Provide the (x, y) coordinate of the cell's center where the given text is located.  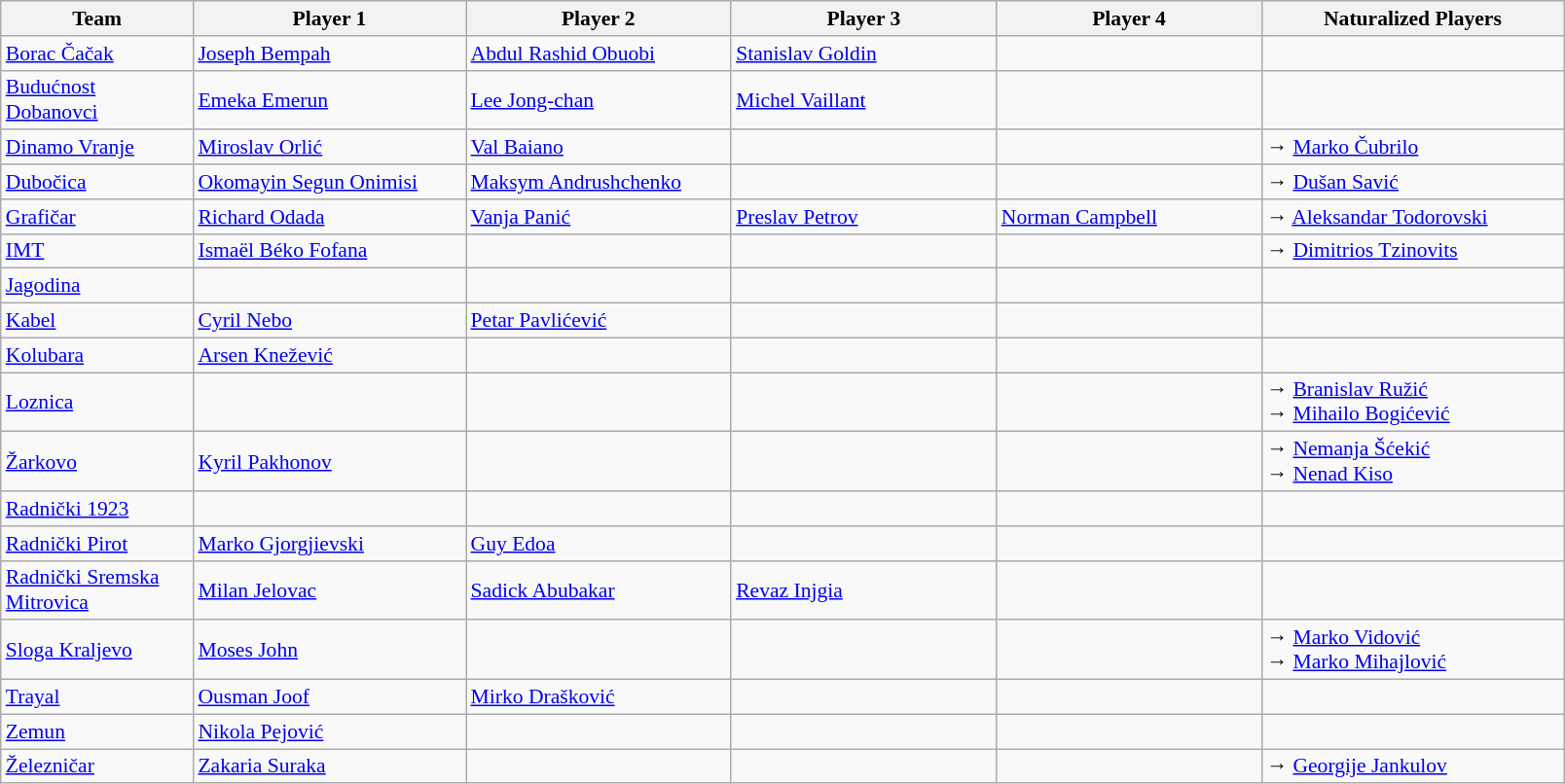
Cyril Nebo (329, 321)
Kyril Pakhonov (329, 461)
→ Aleksandar Todorovski (1412, 217)
Player 2 (598, 18)
Michel Vaillant (864, 99)
Radnički 1923 (97, 509)
→ Branislav Ružić → Mihailo Bogićević (1412, 403)
Team (97, 18)
Sadick Abubakar (598, 589)
Dubočica (97, 182)
IMT (97, 251)
Milan Jelovac (329, 589)
Okomayin Segun Onimisi (329, 182)
Lee Jong-chan (598, 99)
Ismaël Béko Fofana (329, 251)
Revaz Injgia (864, 589)
Guy Edoa (598, 544)
→ Marko Vidović→ Marko Mihajlović (1412, 650)
Player 3 (864, 18)
Ousman Joof (329, 697)
Joseph Bempah (329, 53)
Richard Odada (329, 217)
Sloga Kraljevo (97, 650)
Loznica (97, 403)
Kabel (97, 321)
Player 4 (1129, 18)
Trayal (97, 697)
Jagodina (97, 286)
Nikola Pejović (329, 731)
Miroslav Orlić (329, 148)
Stanislav Goldin (864, 53)
Val Baiano (598, 148)
Železničar (97, 766)
Naturalized Players (1412, 18)
Zakaria Suraka (329, 766)
Budućnost Dobanovci (97, 99)
→ Dušan Savić (1412, 182)
→ Marko Čubrilo (1412, 148)
→ Georgije Jankulov (1412, 766)
Petar Pavlićević (598, 321)
Mirko Drašković (598, 697)
Borac Čačak (97, 53)
Zemun (97, 731)
Emeka Emerun (329, 99)
Vanja Panić (598, 217)
Radnički Sremska Mitrovica (97, 589)
Dinamo Vranje (97, 148)
Kolubara (97, 355)
Norman Campbell (1129, 217)
Abdul Rashid Obuobi (598, 53)
Maksym Andrushchenko (598, 182)
Moses John (329, 650)
Preslav Petrov (864, 217)
Player 1 (329, 18)
→ Dimitrios Tzinovits (1412, 251)
Žarkovo (97, 461)
Marko Gjorgjievski (329, 544)
→ Nemanja Šćekić→ Nenad Kiso (1412, 461)
Grafičar (97, 217)
Radnički Pirot (97, 544)
Arsen Knežević (329, 355)
